Output the [x, y] coordinate of the center of the cell containing the given text.  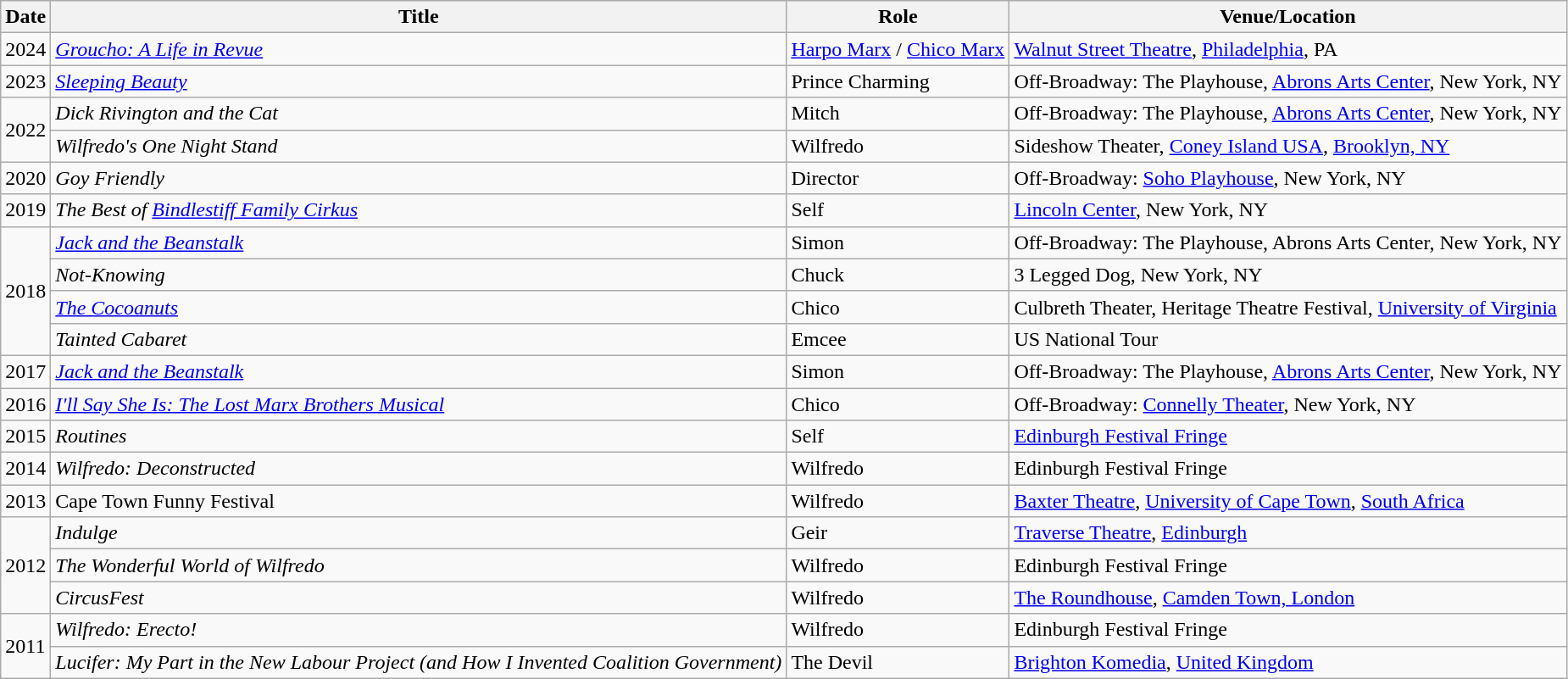
Mitch [898, 114]
Venue/Location [1288, 17]
3 Legged Dog, New York, NY [1288, 275]
Emcee [898, 339]
US National Tour [1288, 339]
2016 [25, 404]
The Roundhouse, Camden Town, London [1288, 598]
I'll Say She Is: The Lost Marx Brothers Musical [419, 404]
Date [25, 17]
The Cocoanuts [419, 307]
Geir [898, 533]
2013 [25, 501]
2024 [25, 49]
Prince Charming [898, 81]
Wilfredo's One Night Stand [419, 146]
2012 [25, 565]
Harpo Marx / Chico Marx [898, 49]
Off-Broadway: Connelly Theater, New York, NY [1288, 404]
Routines [419, 437]
Director [898, 178]
Dick Rivington and the Cat [419, 114]
Role [898, 17]
Lincoln Center, New York, NY [1288, 210]
Groucho: A Life in Revue [419, 49]
The Wonderful World of Wilfredo [419, 565]
2015 [25, 437]
Goy Friendly [419, 178]
Title [419, 17]
The Devil [898, 662]
2019 [25, 210]
Wilfredo: Deconstructed [419, 469]
Off-Broadway: Soho Playhouse, New York, NY [1288, 178]
Sleeping Beauty [419, 81]
CircusFest [419, 598]
2014 [25, 469]
Baxter Theatre, University of Cape Town, South Africa [1288, 501]
The Best of Bindlestiff Family Cirkus [419, 210]
Walnut Street Theatre, Philadelphia, PA [1288, 49]
2017 [25, 371]
Traverse Theatre, Edinburgh [1288, 533]
2023 [25, 81]
2020 [25, 178]
Lucifer: My Part in the New Labour Project (and How I Invented Coalition Government) [419, 662]
Sideshow Theater, Coney Island USA, Brooklyn, NY [1288, 146]
Not-Knowing [419, 275]
2018 [25, 291]
Tainted Cabaret [419, 339]
Cape Town Funny Festival [419, 501]
Culbreth Theater, Heritage Theatre Festival, University of Virginia [1288, 307]
Wilfredo: Erecto! [419, 630]
Brighton Komedia, United Kingdom [1288, 662]
2011 [25, 646]
Chuck [898, 275]
Indulge [419, 533]
2022 [25, 130]
